Find where the given text appears and provide that cell's center as [x, y] coordinate. 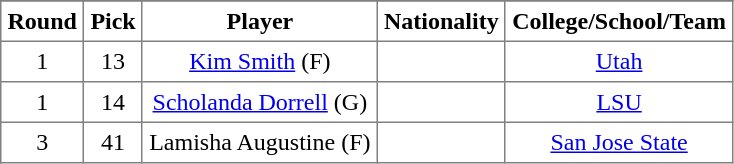
13 [114, 61]
Lamisha Augustine (F) [260, 142]
Kim Smith (F) [260, 61]
Nationality [441, 21]
Utah [618, 61]
Scholanda Dorrell (G) [260, 102]
Pick [114, 21]
Round [42, 21]
LSU [618, 102]
College/School/Team [618, 21]
14 [114, 102]
Player [260, 21]
41 [114, 142]
San Jose State [618, 142]
3 [42, 142]
